Capture the cell that displays the provided text and extract its [x, y] central coordinate. 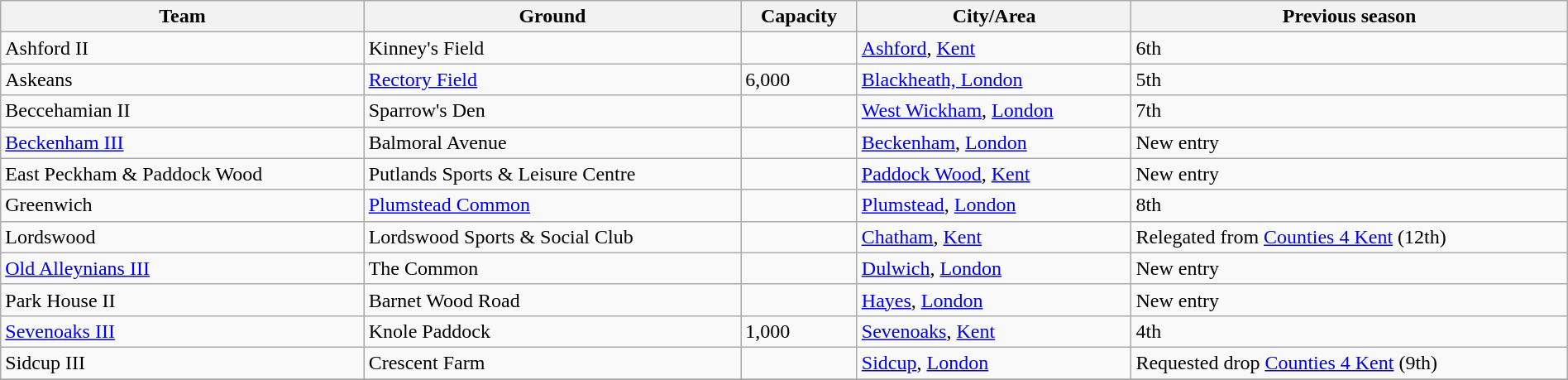
6,000 [799, 79]
Ashford II [182, 48]
City/Area [994, 17]
1,000 [799, 331]
Lordswood [182, 237]
Beccehamian II [182, 111]
8th [1350, 205]
Askeans [182, 79]
Requested drop Counties 4 Kent (9th) [1350, 363]
Plumstead, London [994, 205]
Putlands Sports & Leisure Centre [552, 174]
Sevenoaks, Kent [994, 331]
West Wickham, London [994, 111]
Dulwich, London [994, 268]
Greenwich [182, 205]
Balmoral Avenue [552, 142]
Lordswood Sports & Social Club [552, 237]
Relegated from Counties 4 Kent (12th) [1350, 237]
Park House II [182, 300]
Hayes, London [994, 300]
7th [1350, 111]
Kinney's Field [552, 48]
Ground [552, 17]
4th [1350, 331]
Crescent Farm [552, 363]
5th [1350, 79]
Barnet Wood Road [552, 300]
Rectory Field [552, 79]
Plumstead Common [552, 205]
Chatham, Kent [994, 237]
6th [1350, 48]
Previous season [1350, 17]
Paddock Wood, Kent [994, 174]
Beckenham, London [994, 142]
Blackheath, London [994, 79]
East Peckham & Paddock Wood [182, 174]
Sidcup III [182, 363]
Knole Paddock [552, 331]
Capacity [799, 17]
Sparrow's Den [552, 111]
Sevenoaks III [182, 331]
The Common [552, 268]
Beckenham III [182, 142]
Old Alleynians III [182, 268]
Sidcup, London [994, 363]
Ashford, Kent [994, 48]
Team [182, 17]
